From the cell containing the given text, extract its center point as [X, Y] coordinate. 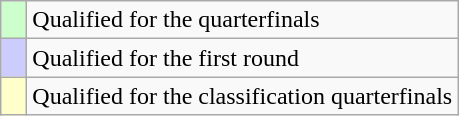
Qualified for the first round [242, 58]
Qualified for the classification quarterfinals [242, 96]
Qualified for the quarterfinals [242, 20]
